Pinpoint the cell where the given text exists, returning its [X, Y] midpoint coordinate. 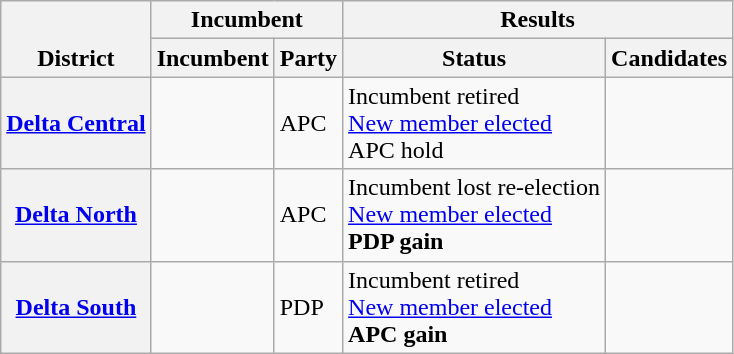
Delta South [76, 307]
Party [308, 58]
Incumbent retiredNew member electedAPC gain [474, 307]
PDP [308, 307]
Delta Central [76, 123]
Results [538, 20]
Status [474, 58]
Delta North [76, 215]
Incumbent lost re-electionNew member electedPDP gain [474, 215]
Incumbent retiredNew member electedAPC hold [474, 123]
Candidates [670, 58]
District [76, 39]
